Scan for the cell matching the given text and deliver its [x, y] coordinate at center. 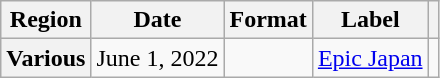
Epic Japan [370, 58]
June 1, 2022 [158, 58]
Format [268, 20]
Various [46, 58]
Date [158, 20]
Label [370, 20]
Region [46, 20]
